Detect which cell encompasses the target text, then output its (x, y) center coordinate. 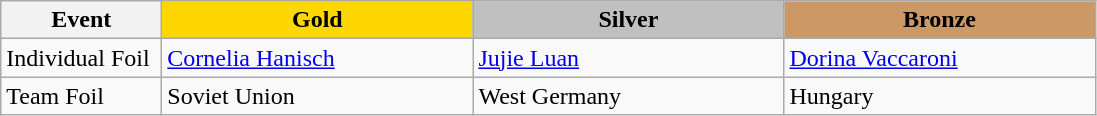
Jujie Luan (628, 58)
Silver (628, 20)
Individual Foil (82, 58)
Soviet Union (318, 96)
Dorina Vaccaroni (940, 58)
Cornelia Hanisch (318, 58)
Team Foil (82, 96)
West Germany (628, 96)
Bronze (940, 20)
Gold (318, 20)
Hungary (940, 96)
Event (82, 20)
